Output the (X, Y) coordinate of the center of the cell containing the given text.  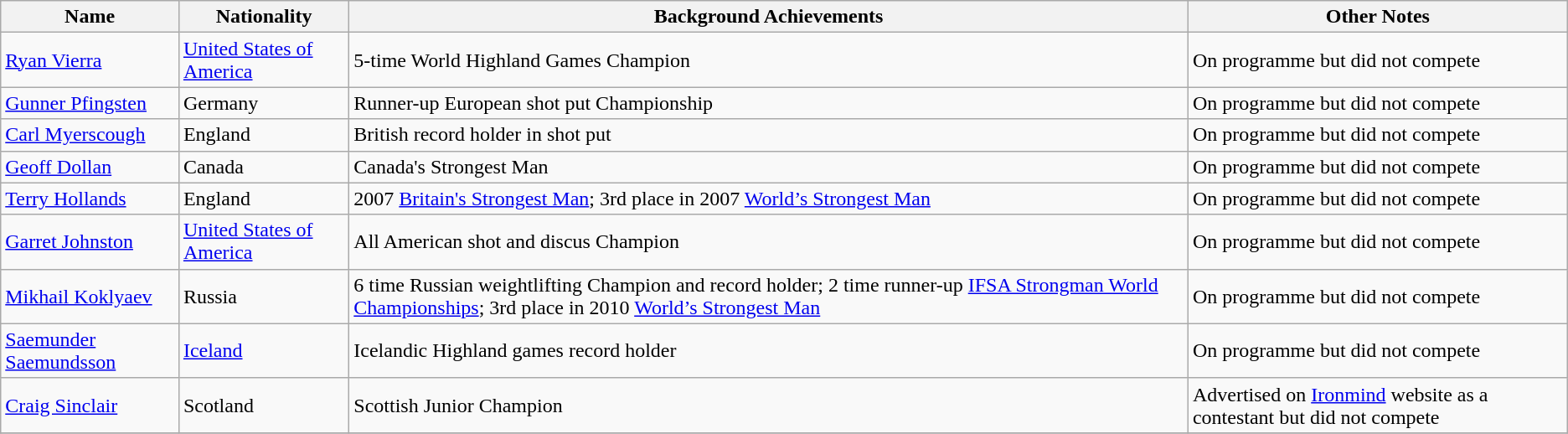
Name (90, 17)
Gunner Pfingsten (90, 103)
Terry Hollands (90, 199)
Mikhail Koklyaev (90, 297)
British record holder in shot put (769, 135)
Advertised on Ironmind website as a contestant but did not compete (1377, 406)
Scotland (263, 406)
Canada (263, 167)
Iceland (263, 350)
Craig Sinclair (90, 406)
Icelandic Highland games record holder (769, 350)
Saemunder Saemundsson (90, 350)
5-time World Highland Games Champion (769, 60)
Background Achievements (769, 17)
Ryan Vierra (90, 60)
Geoff Dollan (90, 167)
Runner-up European shot put Championship (769, 103)
Germany (263, 103)
Carl Myerscough (90, 135)
Garret Johnston (90, 241)
Russia (263, 297)
Canada's Strongest Man (769, 167)
Scottish Junior Champion (769, 406)
All American shot and discus Champion (769, 241)
6 time Russian weightlifting Champion and record holder; 2 time runner-up IFSA Strongman World Championships; 3rd place in 2010 World’s Strongest Man (769, 297)
Other Notes (1377, 17)
Nationality (263, 17)
2007 Britain's Strongest Man; 3rd place in 2007 World’s Strongest Man (769, 199)
